Output the [x, y] coordinate of the center of the cell containing the given text.  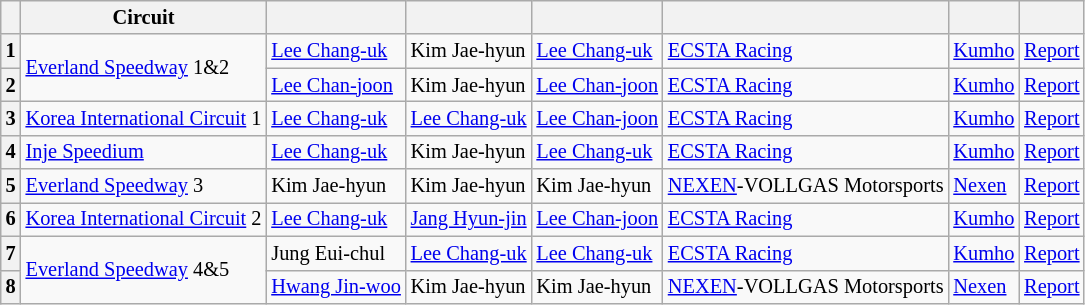
8 [11, 287]
Jung Eui-chul [336, 253]
7 [11, 253]
Everland Speedway 1&2 [144, 68]
6 [11, 219]
Everland Speedway 4&5 [144, 270]
Jang Hyun-jin [469, 219]
4 [11, 152]
3 [11, 118]
Hwang Jin-woo [336, 287]
1 [11, 51]
Korea International Circuit 2 [144, 219]
Korea International Circuit 1 [144, 118]
5 [11, 186]
Everland Speedway 3 [144, 186]
2 [11, 85]
Inje Speedium [144, 152]
Circuit [144, 17]
